Capture the cell that displays the provided text and extract its (X, Y) central coordinate. 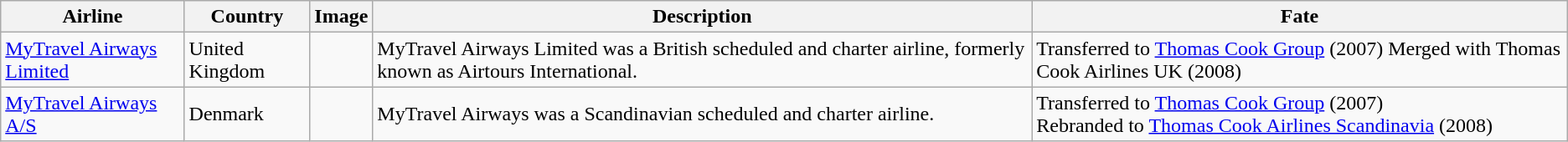
Country (247, 17)
Denmark (247, 114)
MyTravel Airways A/S (92, 114)
Fate (1300, 17)
MyTravel Airways Limited was a British scheduled and charter airline, formerly known as Airtours International. (702, 60)
Airline (92, 17)
Transferred to Thomas Cook Group (2007) Merged with Thomas Cook Airlines UK (2008) (1300, 60)
Transferred to Thomas Cook Group (2007)Rebranded to Thomas Cook Airlines Scandinavia (2008) (1300, 114)
United Kingdom (247, 60)
MyTravel Airways was a Scandinavian scheduled and charter airline. (702, 114)
Image (342, 17)
Description (702, 17)
MyTravel Airways Limited (92, 60)
